Capture the cell that displays the provided text and extract its [x, y] central coordinate. 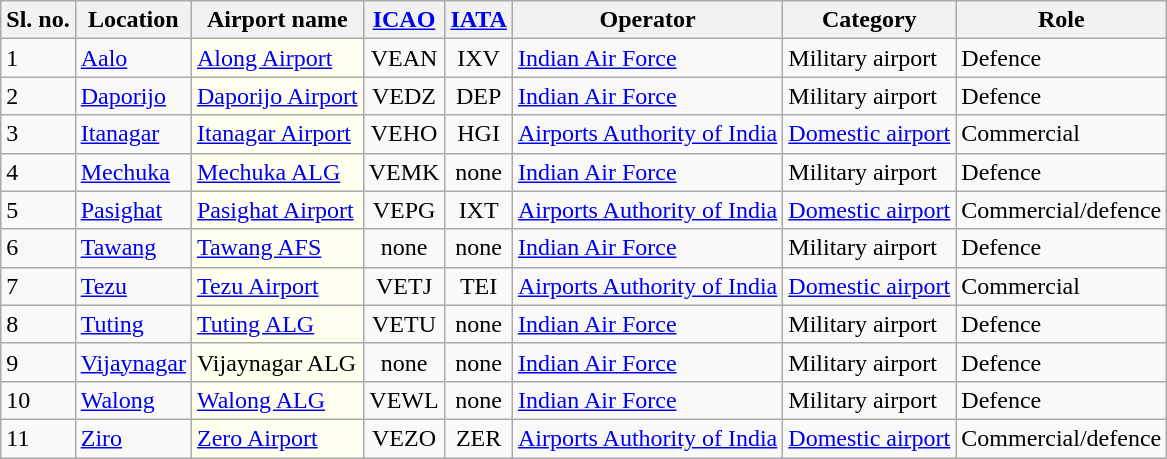
Tawang AFS [277, 248]
DEP [479, 96]
Daporijo Airport [277, 96]
Tezu Airport [277, 286]
4 [38, 172]
6 [38, 248]
HGI [479, 134]
3 [38, 134]
Itanagar [133, 134]
VEHO [404, 134]
VEDZ [404, 96]
9 [38, 362]
Tuting ALG [277, 324]
Daporijo [133, 96]
Tezu [133, 286]
VEMK [404, 172]
IXT [479, 210]
11 [38, 438]
Ziro [133, 438]
1 [38, 58]
IXV [479, 58]
7 [38, 286]
VETU [404, 324]
VEWL [404, 400]
Role [1062, 20]
Mechuka ALG [277, 172]
Tawang [133, 248]
VETJ [404, 286]
Aalo [133, 58]
VEZO [404, 438]
5 [38, 210]
8 [38, 324]
Airport name [277, 20]
Pasighat [133, 210]
ZER [479, 438]
Along Airport [277, 58]
ICAO [404, 20]
VEAN [404, 58]
Itanagar Airport [277, 134]
2 [38, 96]
Location [133, 20]
Walong [133, 400]
Tuting [133, 324]
Vijaynagar ALG [277, 362]
IATA [479, 20]
Category [870, 20]
VEPG [404, 210]
Zero Airport [277, 438]
TEI [479, 286]
Walong ALG [277, 400]
Vijaynagar [133, 362]
Sl. no. [38, 20]
Mechuka [133, 172]
10 [38, 400]
Operator [647, 20]
Pasighat Airport [277, 210]
